Identify which cell holds the provided text, then report its (X, Y) central coordinate. 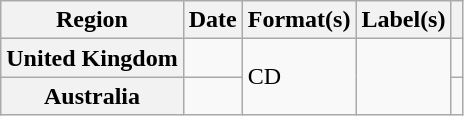
Label(s) (404, 20)
Date (212, 20)
United Kingdom (92, 58)
CD (299, 77)
Format(s) (299, 20)
Region (92, 20)
Australia (92, 96)
